Return the [X, Y] coordinate for the center point of the cell that contains the specified text.  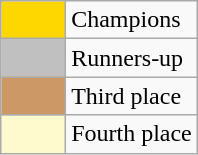
Fourth place [132, 134]
Champions [132, 20]
Third place [132, 96]
Runners-up [132, 58]
